Scan for the cell matching the given text and deliver its (X, Y) coordinate at center. 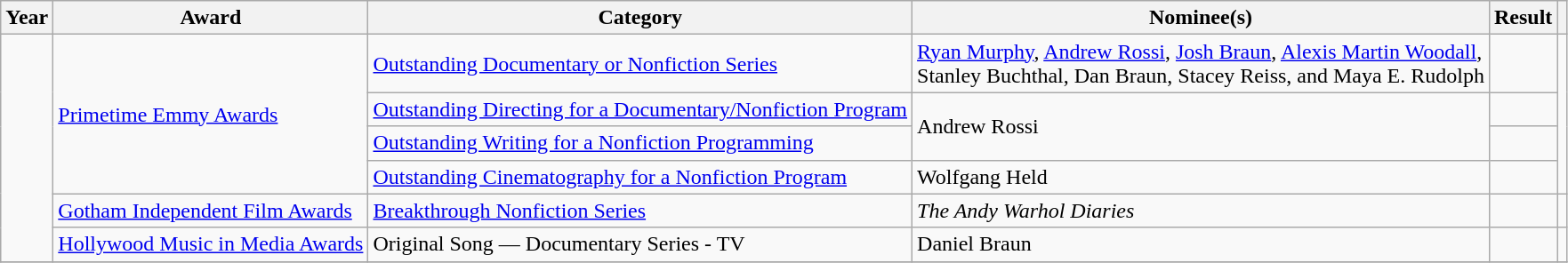
Year (27, 18)
Original Song — Documentary Series - TV (640, 244)
Primetime Emmy Awards (211, 114)
Outstanding Directing for a Documentary/Nonfiction Program (640, 109)
Gotham Independent Film Awards (211, 211)
Daniel Braun (1201, 244)
Ryan Murphy, Andrew Rossi, Josh Braun, Alexis Martin Woodall, Stanley Buchthal, Dan Braun, Stacey Reiss, and Maya E. Rudolph (1201, 64)
Outstanding Writing for a Nonfiction Programming (640, 143)
Outstanding Cinematography for a Nonfiction Program (640, 177)
Breakthrough Nonfiction Series (640, 211)
Category (640, 18)
Result (1523, 18)
Wolfgang Held (1201, 177)
Nominee(s) (1201, 18)
Hollywood Music in Media Awards (211, 244)
Outstanding Documentary or Nonfiction Series (640, 64)
Andrew Rossi (1201, 126)
Award (211, 18)
The Andy Warhol Diaries (1201, 211)
